For the text-containing cell, return its midpoint in (X, Y) coordinate format. 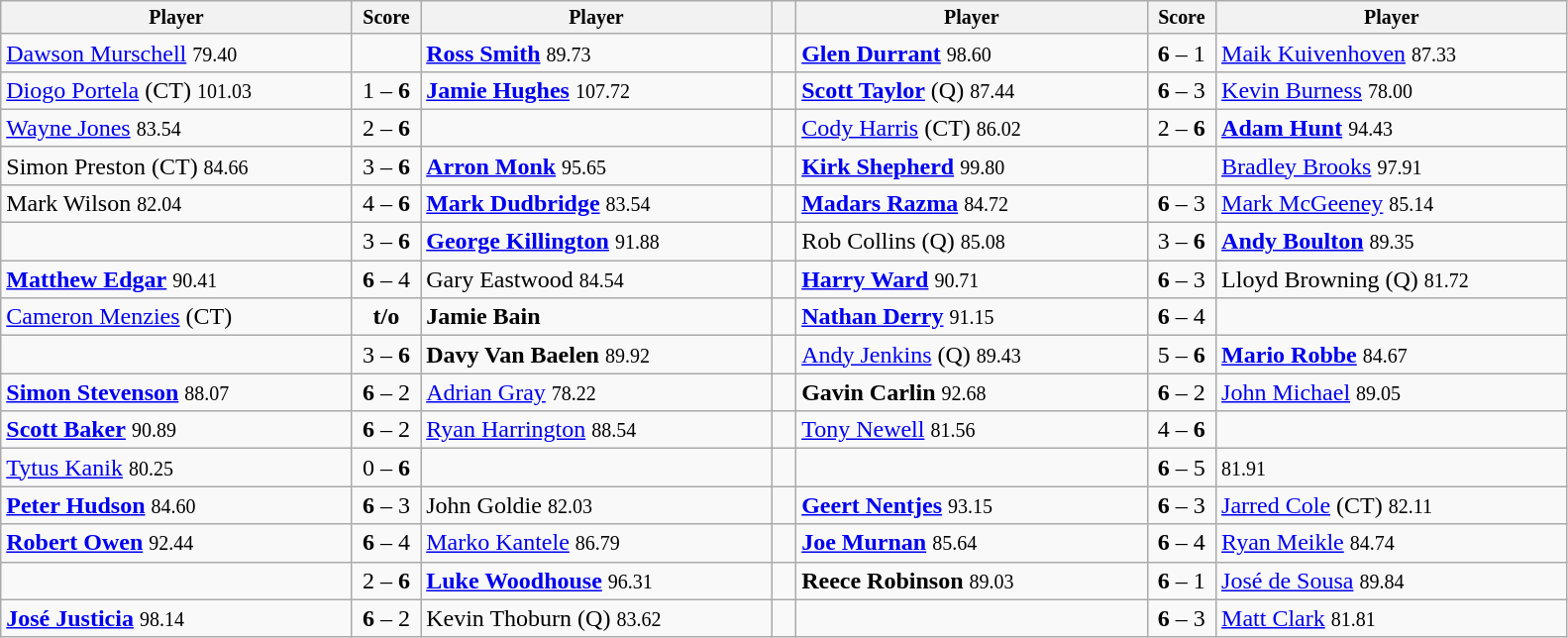
Robert Owen 92.44 (176, 543)
Nathan Derry 91.15 (972, 317)
Adrian Gray 78.22 (596, 392)
José Justicia 98.14 (176, 618)
Arron Monk 95.65 (596, 165)
Andy Boulton 89.35 (1392, 242)
Wayne Jones 83.54 (176, 128)
Marko Kantele 86.79 (596, 543)
Tytus Kanik 80.25 (176, 468)
Cameron Menzies (CT) (176, 317)
Kevin Thoburn (Q) 83.62 (596, 618)
Kevin Burness 78.00 (1392, 90)
George Killington 91.88 (596, 242)
Maik Kuivenhoven 87.33 (1392, 53)
John Goldie 82.03 (596, 505)
Reece Robinson 89.03 (972, 581)
Mark Wilson 82.04 (176, 203)
Matthew Edgar 90.41 (176, 279)
Diogo Portela (CT) 101.03 (176, 90)
1 – 6 (386, 90)
Madars Razma 84.72 (972, 203)
Simon Preston (CT) 84.66 (176, 165)
Cody Harris (CT) 86.02 (972, 128)
Scott Taylor (Q) 87.44 (972, 90)
Gary Eastwood 84.54 (596, 279)
5 – 6 (1181, 355)
6 – 5 (1181, 468)
Gavin Carlin 92.68 (972, 392)
0 – 6 (386, 468)
Kirk Shepherd 99.80 (972, 165)
Glen Durrant 98.60 (972, 53)
Luke Woodhouse 96.31 (596, 581)
t/o (386, 317)
José de Sousa 89.84 (1392, 581)
Peter Hudson 84.60 (176, 505)
Scott Baker 90.89 (176, 430)
Geert Nentjes 93.15 (972, 505)
Joe Murnan 85.64 (972, 543)
Lloyd Browning (Q) 81.72 (1392, 279)
Jamie Hughes 107.72 (596, 90)
Mark McGeeney 85.14 (1392, 203)
Adam Hunt 94.43 (1392, 128)
Davy Van Baelen 89.92 (596, 355)
Matt Clark 81.81 (1392, 618)
Ryan Meikle 84.74 (1392, 543)
Tony Newell 81.56 (972, 430)
Mario Robbe 84.67 (1392, 355)
Ryan Harrington 88.54 (596, 430)
Simon Stevenson 88.07 (176, 392)
Jarred Cole (CT) 82.11 (1392, 505)
Mark Dudbridge 83.54 (596, 203)
Harry Ward 90.71 (972, 279)
Dawson Murschell 79.40 (176, 53)
Jamie Bain (596, 317)
John Michael 89.05 (1392, 392)
Ross Smith 89.73 (596, 53)
Bradley Brooks 97.91 (1392, 165)
81.91 (1392, 468)
Rob Collins (Q) 85.08 (972, 242)
Andy Jenkins (Q) 89.43 (972, 355)
